Return (X, Y) of the center of cell containing provided text 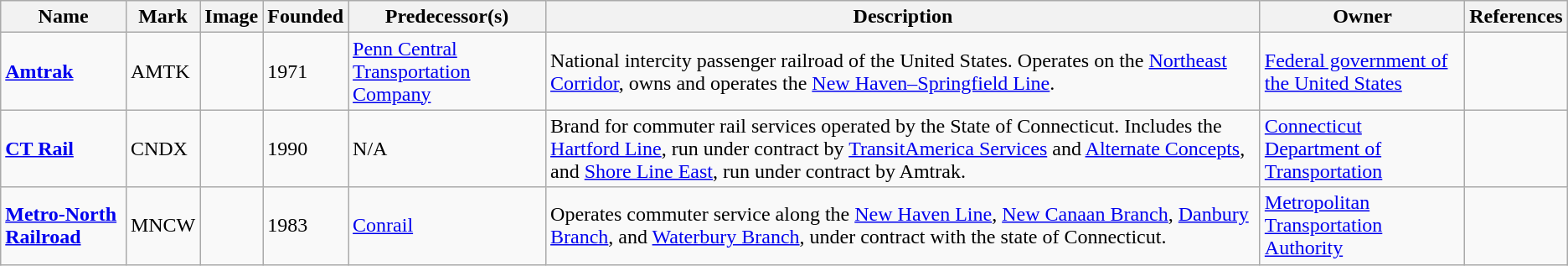
Penn Central Transportation Company (447, 71)
National intercity passenger railroad of the United States. Operates on the Northeast Corridor, owns and operates the New Haven–Springfield Line. (903, 71)
Amtrak (64, 71)
1971 (306, 71)
Image (231, 17)
Name (64, 17)
CNDX (162, 149)
Conrail (447, 226)
Description (903, 17)
1983 (306, 226)
MNCW (162, 226)
Owner (1362, 17)
Federal government of the United States (1362, 71)
1990 (306, 149)
N/A (447, 149)
Metropolitan Transportation Authority (1362, 226)
CT Rail (64, 149)
AMTK (162, 71)
Connecticut Department of Transportation (1362, 149)
Mark (162, 17)
Metro-North Railroad (64, 226)
References (1516, 17)
Founded (306, 17)
Predecessor(s) (447, 17)
